Provide the (X, Y) coordinate of the cell's center where the given text is located.  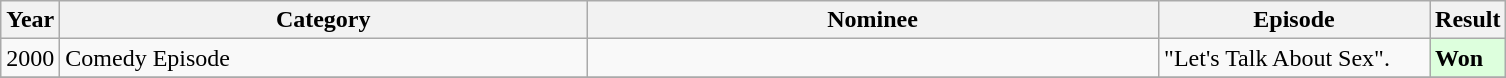
"Let's Talk About Sex". (1294, 58)
2000 (30, 58)
Comedy Episode (324, 58)
Category (324, 20)
Year (30, 20)
Won (1468, 58)
Result (1468, 20)
Nominee (873, 20)
Episode (1294, 20)
